Search for the cell housing the specified text and yield its (X, Y) center coordinate. 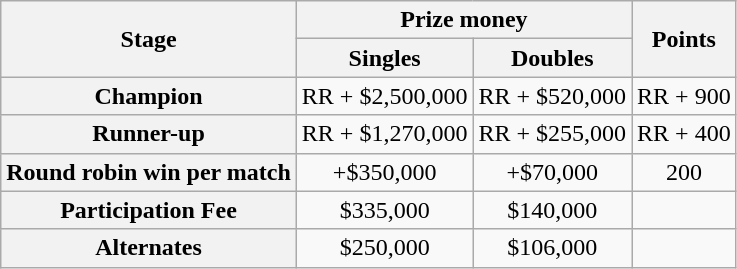
Stage (149, 39)
Alternates (149, 248)
RR + $1,270,000 (384, 134)
RR + $520,000 (552, 96)
Participation Fee (149, 210)
$140,000 (552, 210)
Champion (149, 96)
+$70,000 (552, 172)
$335,000 (384, 210)
$250,000 (384, 248)
200 (684, 172)
Doubles (552, 58)
Singles (384, 58)
RR + $255,000 (552, 134)
Points (684, 39)
Runner-up (149, 134)
$106,000 (552, 248)
Prize money (464, 20)
RR + $2,500,000 (384, 96)
+$350,000 (384, 172)
RR + 900 (684, 96)
Round robin win per match (149, 172)
RR + 400 (684, 134)
